Return the (x, y) coordinate for the center point of the cell that contains the specified text.  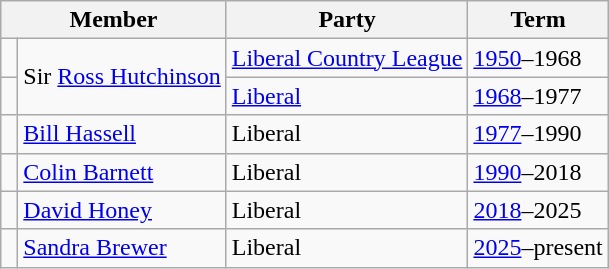
1968–1977 (538, 96)
Colin Barnett (122, 172)
Sir Ross Hutchinson (122, 77)
Bill Hassell (122, 134)
Liberal Country League (347, 58)
1977–1990 (538, 134)
Party (347, 20)
2018–2025 (538, 210)
1950–1968 (538, 58)
2025–present (538, 248)
Member (114, 20)
Sandra Brewer (122, 248)
Term (538, 20)
1990–2018 (538, 172)
David Honey (122, 210)
